For the text-containing cell, return its midpoint in (X, Y) coordinate format. 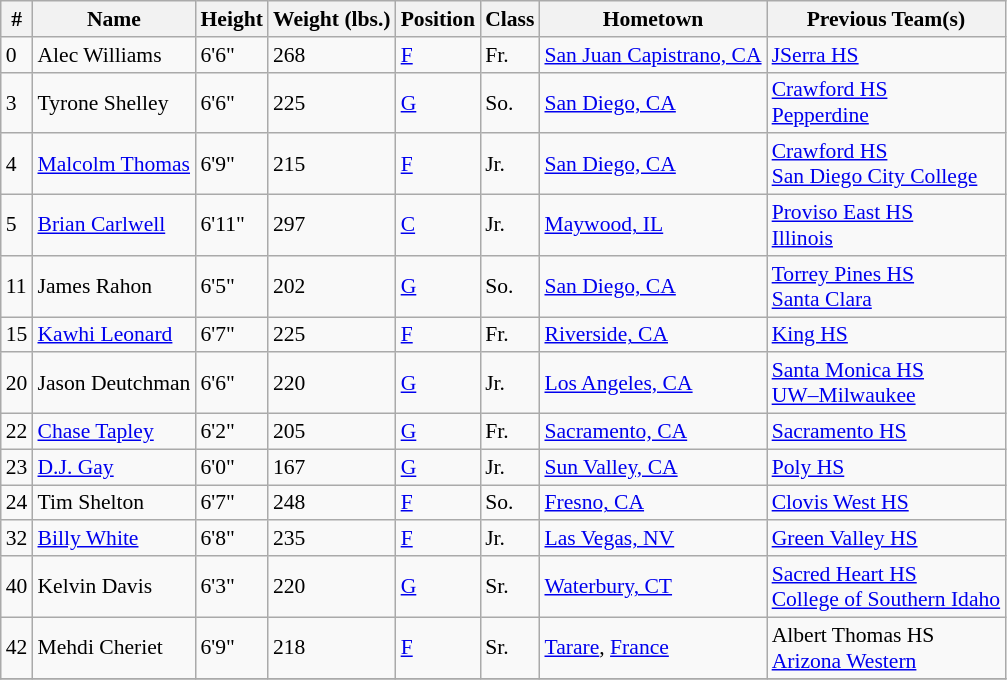
11 (17, 286)
Waterbury, CT (652, 586)
6'3" (231, 586)
235 (332, 539)
5 (17, 226)
6'2" (231, 432)
Tarare, France (652, 648)
Malcolm Thomas (114, 164)
Class (510, 19)
Fresno, CA (652, 503)
Chase Tapley (114, 432)
6'5" (231, 286)
Name (114, 19)
15 (17, 335)
24 (17, 503)
215 (332, 164)
40 (17, 586)
Position (438, 19)
42 (17, 648)
167 (332, 467)
# (17, 19)
Kawhi Leonard (114, 335)
268 (332, 55)
Maywood, IL (652, 226)
4 (17, 164)
Previous Team(s) (886, 19)
Kelvin Davis (114, 586)
Weight (lbs.) (332, 19)
Mehdi Cheriet (114, 648)
23 (17, 467)
Tim Shelton (114, 503)
Sacramento, CA (652, 432)
Sacramento HS (886, 432)
Green Valley HS (886, 539)
D.J. Gay (114, 467)
297 (332, 226)
Tyrone Shelley (114, 102)
22 (17, 432)
202 (332, 286)
Los Angeles, CA (652, 384)
Riverside, CA (652, 335)
C (438, 226)
205 (332, 432)
3 (17, 102)
Santa Monica HSUW–Milwaukee (886, 384)
JSerra HS (886, 55)
King HS (886, 335)
Torrey Pines HSSanta Clara (886, 286)
Height (231, 19)
Clovis West HS (886, 503)
6'11" (231, 226)
Brian Carlwell (114, 226)
Hometown (652, 19)
Jason Deutchman (114, 384)
6'8" (231, 539)
Las Vegas, NV (652, 539)
James Rahon (114, 286)
Poly HS (886, 467)
6'0" (231, 467)
32 (17, 539)
Crawford HSPepperdine (886, 102)
248 (332, 503)
20 (17, 384)
Albert Thomas HSArizona Western (886, 648)
Proviso East HSIllinois (886, 226)
Alec Williams (114, 55)
Sun Valley, CA (652, 467)
Billy White (114, 539)
0 (17, 55)
218 (332, 648)
Sacred Heart HSCollege of Southern Idaho (886, 586)
San Juan Capistrano, CA (652, 55)
Crawford HSSan Diego City College (886, 164)
